Identify which cell holds the provided text, then report its (X, Y) central coordinate. 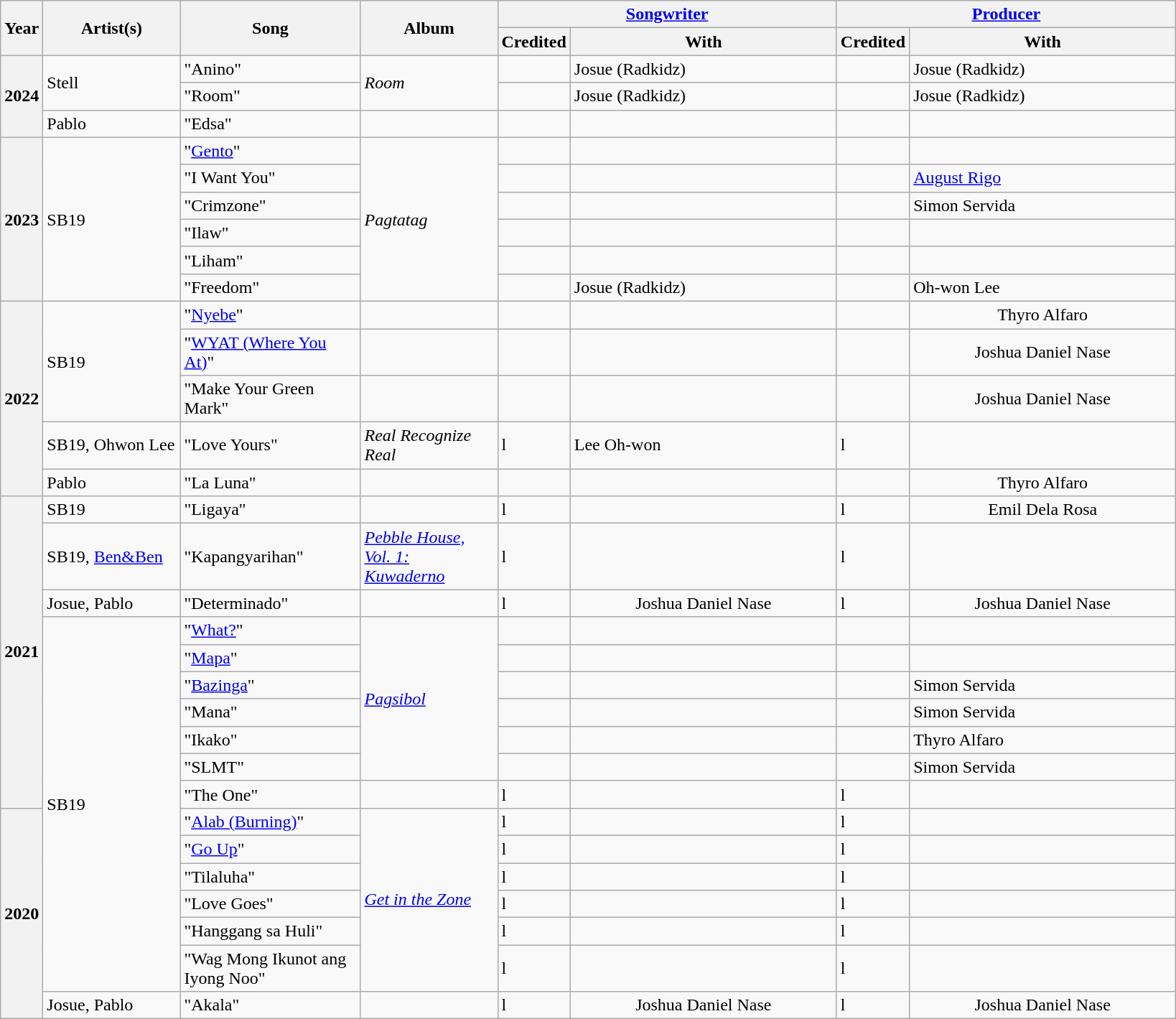
"Ilaw" (270, 233)
"Freedom" (270, 287)
"WYAT (Where You At)" (270, 352)
Pagsibol (429, 699)
"Love Yours" (270, 445)
Artist(s) (112, 28)
SB19, Ohwon Lee (112, 445)
Album (429, 28)
"Edsa" (270, 124)
"Mapa" (270, 658)
Stell (112, 83)
"I Want You" (270, 178)
Producer (1006, 14)
"Akala" (270, 1005)
"Room" (270, 96)
"Go Up" (270, 849)
Song (270, 28)
"Love Goes" (270, 904)
"Tilaluha" (270, 877)
Lee Oh-won (704, 445)
Get in the Zone (429, 899)
"Hanggang sa Huli" (270, 931)
2023 (22, 219)
"SLMT" (270, 767)
Pagtatag (429, 219)
"Crimzone" (270, 205)
"Wag Mong Ikunot ang Iyong Noo" (270, 968)
"What?" (270, 631)
"Liham" (270, 260)
August Rigo (1042, 178)
"Gento" (270, 151)
2021 (22, 652)
2020 (22, 913)
"Bazinga" (270, 685)
Oh-won Lee (1042, 287)
Songwriter (667, 14)
"Determinado" (270, 603)
"Kapangyarihan" (270, 557)
"Alab (Burning)" (270, 822)
Real Recognize Real (429, 445)
Pebble House, Vol. 1: Kuwaderno (429, 557)
2022 (22, 398)
SB19, Ben&Ben (112, 557)
Room (429, 83)
"Ligaya" (270, 510)
Year (22, 28)
Emil Dela Rosa (1042, 510)
2024 (22, 96)
"Nyebe" (270, 315)
"Ikako" (270, 740)
"La Luna" (270, 483)
"Mana" (270, 712)
"Anino" (270, 69)
"Make Your Green Mark" (270, 399)
"The One" (270, 794)
